Return the (X, Y) coordinate for the center point of the cell that contains the specified text.  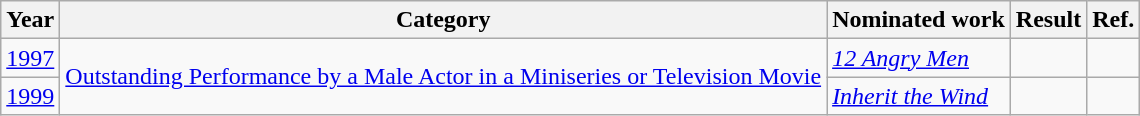
Category (444, 20)
Nominated work (919, 20)
Year (30, 20)
Ref. (1114, 20)
1999 (30, 96)
1997 (30, 58)
Result (1048, 20)
Inherit the Wind (919, 96)
12 Angry Men (919, 58)
Outstanding Performance by a Male Actor in a Miniseries or Television Movie (444, 77)
